For the text-containing cell, return its midpoint in (X, Y) coordinate format. 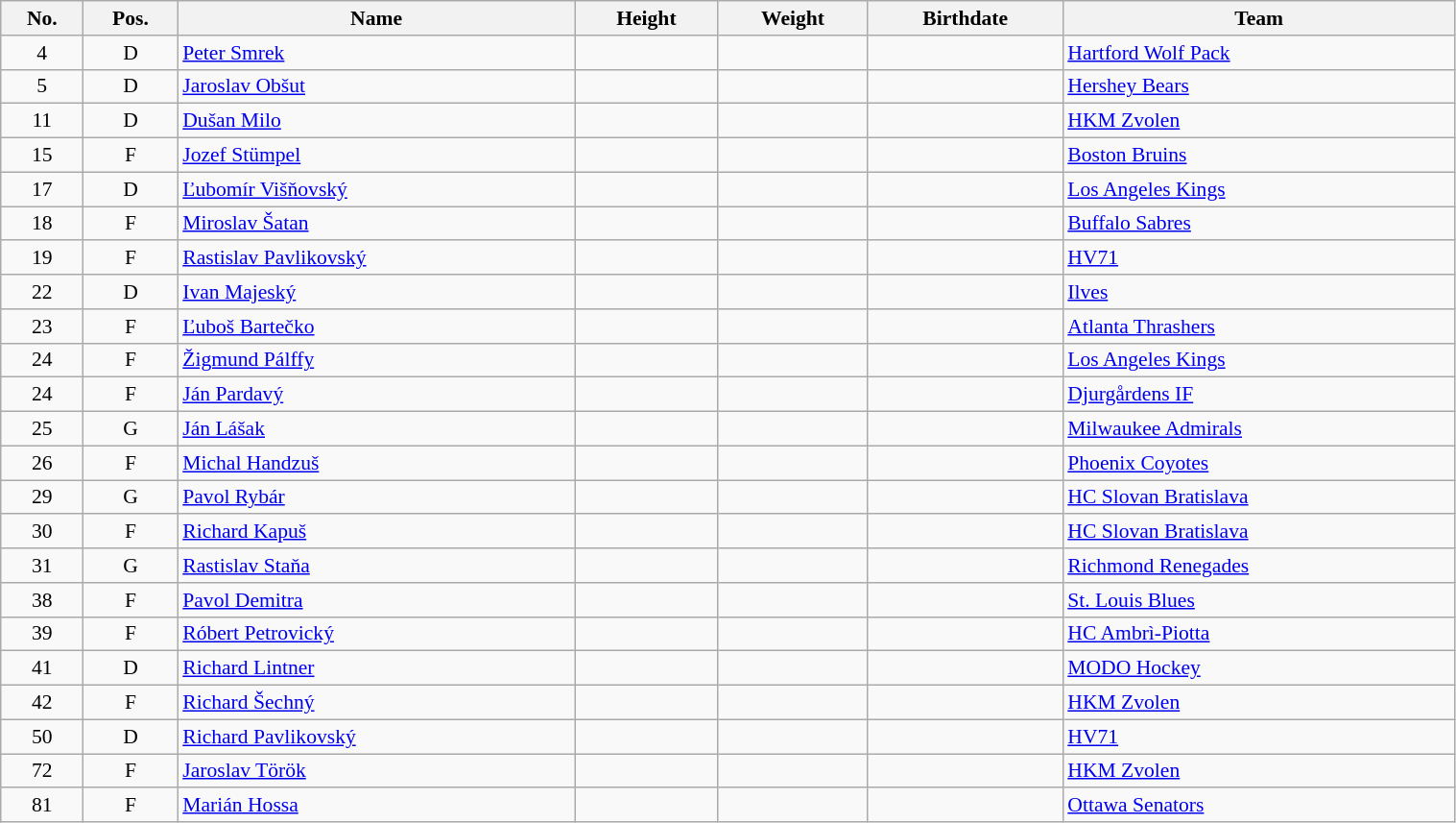
30 (42, 532)
Milwaukee Admirals (1259, 429)
Pavol Rybár (376, 497)
Height (647, 18)
Žigmund Pálffy (376, 360)
81 (42, 806)
Peter Smrek (376, 53)
38 (42, 600)
Miroslav Šatan (376, 224)
St. Louis Blues (1259, 600)
Jaroslav Obšut (376, 86)
Marián Hossa (376, 806)
Djurgårdens IF (1259, 395)
25 (42, 429)
Michal Handzuš (376, 463)
50 (42, 737)
11 (42, 121)
Buffalo Sabres (1259, 224)
Team (1259, 18)
29 (42, 497)
5 (42, 86)
Pavol Demitra (376, 600)
41 (42, 668)
Jozef Stümpel (376, 156)
Ilves (1259, 292)
Ivan Majeský (376, 292)
Hershey Bears (1259, 86)
31 (42, 566)
22 (42, 292)
Boston Bruins (1259, 156)
Hartford Wolf Pack (1259, 53)
MODO Hockey (1259, 668)
Ján Lášak (376, 429)
Richard Kapuš (376, 532)
Rastislav Pavlikovský (376, 258)
42 (42, 703)
Ján Pardavý (376, 395)
Atlanta Thrashers (1259, 327)
Phoenix Coyotes (1259, 463)
Richard Pavlikovský (376, 737)
Rastislav Staňa (376, 566)
19 (42, 258)
Jaroslav Török (376, 771)
HC Ambrì-Piotta (1259, 634)
39 (42, 634)
Ottawa Senators (1259, 806)
4 (42, 53)
72 (42, 771)
Dušan Milo (376, 121)
15 (42, 156)
18 (42, 224)
Richard Lintner (376, 668)
Róbert Petrovický (376, 634)
26 (42, 463)
Weight (793, 18)
17 (42, 189)
Birthdate (966, 18)
Name (376, 18)
Richard Šechný (376, 703)
Richmond Renegades (1259, 566)
No. (42, 18)
Pos. (131, 18)
Ľuboš Bartečko (376, 327)
Ľubomír Višňovský (376, 189)
23 (42, 327)
